Provide the (X, Y) coordinate of the cell's center where the given text is located.  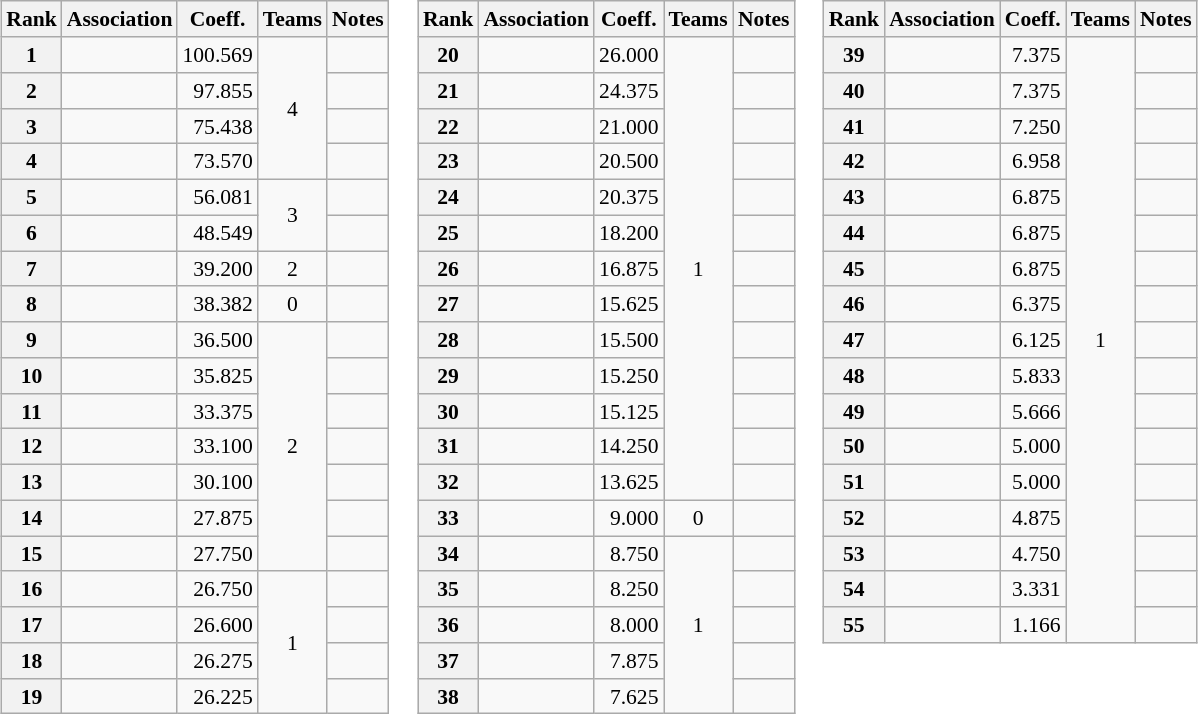
8 (32, 304)
8.750 (628, 554)
49 (854, 411)
29 (448, 376)
39.200 (217, 269)
48.549 (217, 233)
3.331 (1033, 589)
16.875 (628, 269)
20.375 (628, 197)
26.225 (217, 696)
21.000 (628, 126)
15 (32, 554)
14 (32, 518)
26.275 (217, 661)
48 (854, 376)
39 (854, 55)
15.250 (628, 376)
15.500 (628, 340)
7.625 (628, 696)
41 (854, 126)
6.958 (1033, 162)
6.125 (1033, 340)
38 (448, 696)
32 (448, 482)
52 (854, 518)
7 (32, 269)
23 (448, 162)
33.375 (217, 411)
43 (854, 197)
26.600 (217, 625)
14.250 (628, 447)
10 (32, 376)
9 (32, 340)
6.375 (1033, 304)
6 (32, 233)
18.200 (628, 233)
53 (854, 554)
36.500 (217, 340)
15.625 (628, 304)
15.125 (628, 411)
100.569 (217, 55)
73.570 (217, 162)
50 (854, 447)
19 (32, 696)
4.875 (1033, 518)
30 (448, 411)
25 (448, 233)
55 (854, 625)
35 (448, 589)
5 (32, 197)
20.500 (628, 162)
8.000 (628, 625)
5.833 (1033, 376)
26.750 (217, 589)
34 (448, 554)
37 (448, 661)
20 (448, 55)
22 (448, 126)
24 (448, 197)
16 (32, 589)
1.166 (1033, 625)
31 (448, 447)
26.000 (628, 55)
12 (32, 447)
28 (448, 340)
5.666 (1033, 411)
36 (448, 625)
9.000 (628, 518)
45 (854, 269)
21 (448, 91)
7.250 (1033, 126)
30.100 (217, 482)
42 (854, 162)
33 (448, 518)
97.855 (217, 91)
27.750 (217, 554)
17 (32, 625)
18 (32, 661)
7.875 (628, 661)
24.375 (628, 91)
27 (448, 304)
26 (448, 269)
40 (854, 91)
35.825 (217, 376)
38.382 (217, 304)
27.875 (217, 518)
54 (854, 589)
13 (32, 482)
8.250 (628, 589)
4.750 (1033, 554)
47 (854, 340)
11 (32, 411)
46 (854, 304)
44 (854, 233)
33.100 (217, 447)
13.625 (628, 482)
56.081 (217, 197)
51 (854, 482)
75.438 (217, 126)
